Capture the cell that displays the provided text and extract its (X, Y) central coordinate. 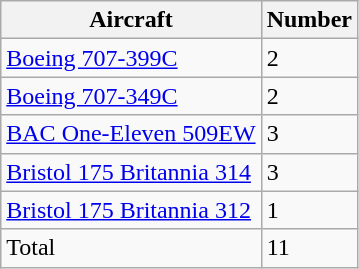
11 (309, 248)
1 (309, 210)
Aircraft (131, 20)
Total (131, 248)
Boeing 707-399C (131, 58)
Boeing 707-349C (131, 96)
Bristol 175 Britannia 314 (131, 172)
Number (309, 20)
BAC One-Eleven 509EW (131, 134)
Bristol 175 Britannia 312 (131, 210)
